Pinpoint the cell where the given text exists, returning its (X, Y) midpoint coordinate. 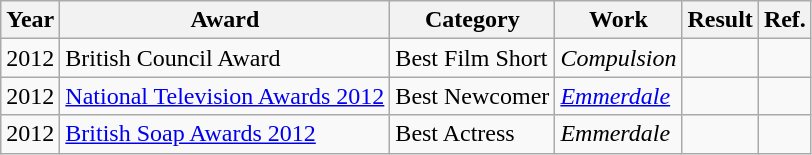
Work (618, 20)
Best Actress (472, 134)
British Council Award (225, 58)
Category (472, 20)
Result (720, 20)
Best Newcomer (472, 96)
National Television Awards 2012 (225, 96)
British Soap Awards 2012 (225, 134)
Best Film Short (472, 58)
Year (30, 20)
Compulsion (618, 58)
Award (225, 20)
Ref. (784, 20)
